Pinpoint the cell where the given text exists, returning its (X, Y) midpoint coordinate. 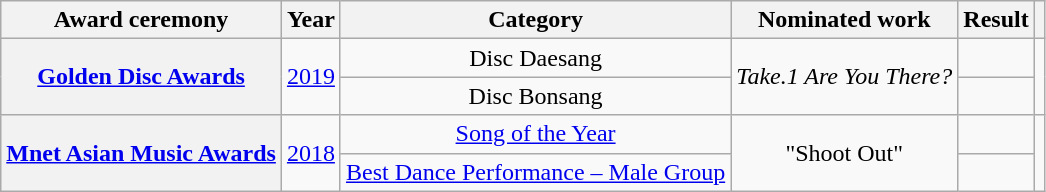
Golden Disc Awards (142, 77)
"Shoot Out" (844, 153)
Take.1 Are You There? (844, 77)
Song of the Year (535, 134)
Result (996, 20)
Award ceremony (142, 20)
Nominated work (844, 20)
2019 (310, 77)
Year (310, 20)
2018 (310, 153)
Best Dance Performance – Male Group (535, 172)
Disc Bonsang (535, 96)
Category (535, 20)
Disc Daesang (535, 58)
Mnet Asian Music Awards (142, 153)
